Find where the given text appears and provide that cell's center as (X, Y) coordinate. 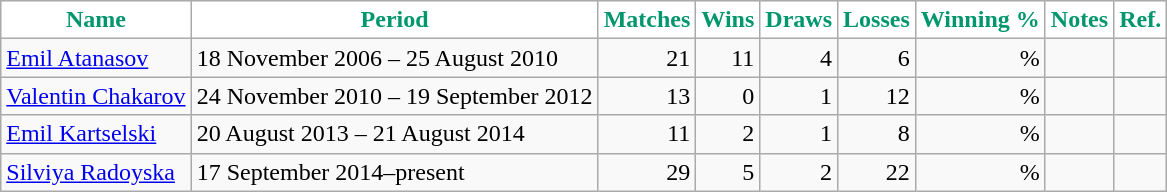
0 (728, 96)
12 (877, 96)
6 (877, 58)
13 (647, 96)
21 (647, 58)
Matches (647, 20)
4 (799, 58)
Notes (1079, 20)
Winning % (980, 20)
Name (96, 20)
20 August 2013 – 21 August 2014 (394, 134)
22 (877, 172)
29 (647, 172)
Ref. (1140, 20)
18 November 2006 – 25 August 2010 (394, 58)
Losses (877, 20)
Wins (728, 20)
Emil Atanasov (96, 58)
Silviya Radoyska (96, 172)
Emil Kartselski (96, 134)
Draws (799, 20)
24 November 2010 – 19 September 2012 (394, 96)
5 (728, 172)
Period (394, 20)
Valentin Chakarov (96, 96)
17 September 2014–present (394, 172)
8 (877, 134)
